Identify which cell holds the provided text, then report its [x, y] central coordinate. 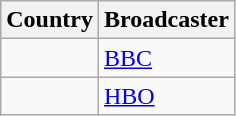
Country [50, 20]
Broadcaster [166, 20]
BBC [166, 58]
HBO [166, 96]
